From the cell containing the given text, extract its center point as [X, Y] coordinate. 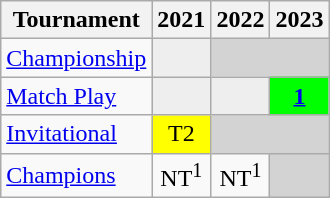
Championship [76, 58]
Champions [76, 176]
Invitational [76, 134]
1 [300, 96]
2023 [300, 20]
T2 [182, 134]
Match Play [76, 96]
2022 [240, 20]
Tournament [76, 20]
2021 [182, 20]
